Scan for the cell matching the given text and deliver its (x, y) coordinate at center. 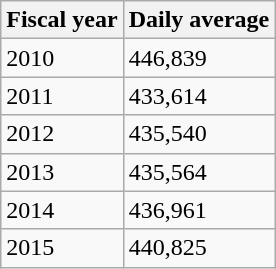
446,839 (199, 58)
2012 (62, 134)
435,540 (199, 134)
440,825 (199, 248)
436,961 (199, 210)
433,614 (199, 96)
2014 (62, 210)
Daily average (199, 20)
2011 (62, 96)
435,564 (199, 172)
2010 (62, 58)
Fiscal year (62, 20)
2015 (62, 248)
2013 (62, 172)
